Extract the [x, y] coordinate from the center of the cell holding the provided text.  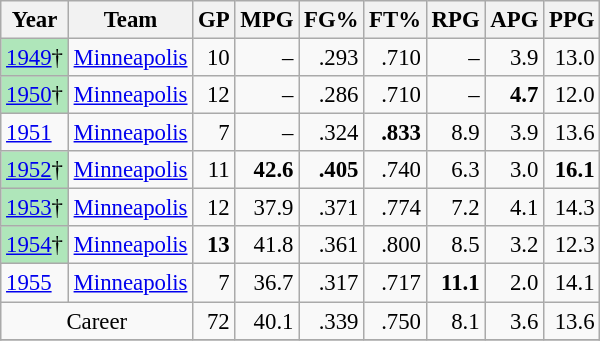
14.3 [572, 208]
.800 [396, 245]
11 [214, 170]
14.1 [572, 283]
APG [514, 20]
.293 [332, 58]
.371 [332, 208]
FT% [396, 20]
GP [214, 20]
40.1 [267, 321]
1952† [35, 170]
Career [97, 321]
13 [214, 245]
.750 [396, 321]
.717 [396, 283]
.324 [332, 133]
7.2 [456, 208]
42.6 [267, 170]
1953† [35, 208]
3.0 [514, 170]
16.1 [572, 170]
2.0 [514, 283]
3.2 [514, 245]
Team [130, 20]
4.7 [514, 95]
.317 [332, 283]
13.0 [572, 58]
6.3 [456, 170]
8.5 [456, 245]
.774 [396, 208]
MPG [267, 20]
8.9 [456, 133]
1955 [35, 283]
12.0 [572, 95]
41.8 [267, 245]
8.1 [456, 321]
.833 [396, 133]
12.3 [572, 245]
.740 [396, 170]
Year [35, 20]
.286 [332, 95]
37.9 [267, 208]
.361 [332, 245]
3.6 [514, 321]
1949† [35, 58]
.405 [332, 170]
1954† [35, 245]
4.1 [514, 208]
10 [214, 58]
11.1 [456, 283]
RPG [456, 20]
.339 [332, 321]
36.7 [267, 283]
PPG [572, 20]
1951 [35, 133]
FG% [332, 20]
1950† [35, 95]
72 [214, 321]
